Provide the [x, y] coordinate of the cell's center where the given text is located.  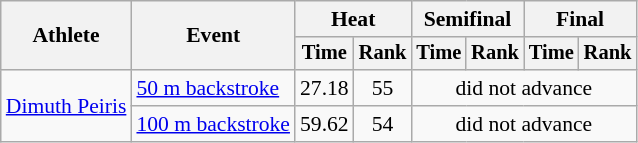
Athlete [66, 36]
Heat [353, 19]
Event [213, 36]
55 [383, 88]
100 m backstroke [213, 124]
Semifinal [467, 19]
27.18 [324, 88]
59.62 [324, 124]
54 [383, 124]
Final [580, 19]
50 m backstroke [213, 88]
Dimuth Peiris [66, 106]
